Determine the (x, y) coordinate at the center of the cell enclosing the given text.  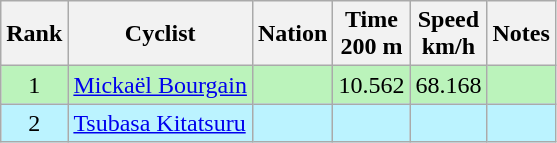
Nation (292, 34)
1 (34, 85)
Time200 m (372, 34)
Mickaël Bourgain (160, 85)
Tsubasa Kitatsuru (160, 123)
10.562 (372, 85)
Speedkm/h (448, 34)
68.168 (448, 85)
Cyclist (160, 34)
Notes (521, 34)
2 (34, 123)
Rank (34, 34)
